Find where the given text appears and provide that cell's center as [X, Y] coordinate. 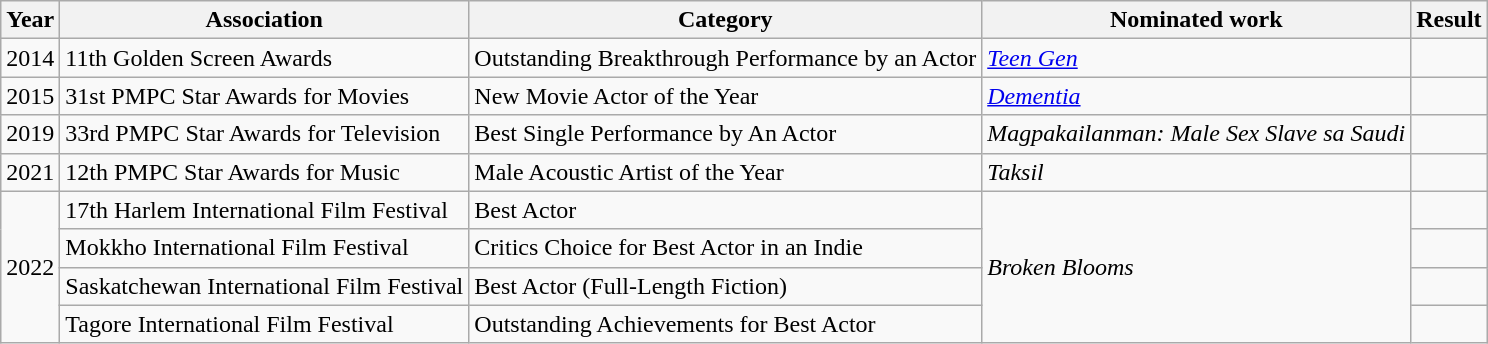
Male Acoustic Artist of the Year [726, 172]
New Movie Actor of the Year [726, 96]
Saskatchewan International Film Festival [264, 286]
17th Harlem International Film Festival [264, 210]
12th PMPC Star Awards for Music [264, 172]
Best Single Performance by An Actor [726, 134]
Year [30, 20]
Best Actor [726, 210]
33rd PMPC Star Awards for Television [264, 134]
31st PMPC Star Awards for Movies [264, 96]
Outstanding Achievements for Best Actor [726, 324]
Tagore International Film Festival [264, 324]
Outstanding Breakthrough Performance by an Actor [726, 58]
Critics Choice for Best Actor in an Indie [726, 248]
Mokkho International Film Festival [264, 248]
2022 [30, 267]
Association [264, 20]
Dementia [1196, 96]
2019 [30, 134]
11th Golden Screen Awards [264, 58]
Magpakailanman: Male Sex Slave sa Saudi [1196, 134]
2021 [30, 172]
Result [1449, 20]
Nominated work [1196, 20]
Broken Blooms [1196, 267]
2015 [30, 96]
Best Actor (Full-Length Fiction) [726, 286]
Taksil [1196, 172]
Category [726, 20]
Teen Gen [1196, 58]
2014 [30, 58]
